From the cell containing the given text, extract its center point as (X, Y) coordinate. 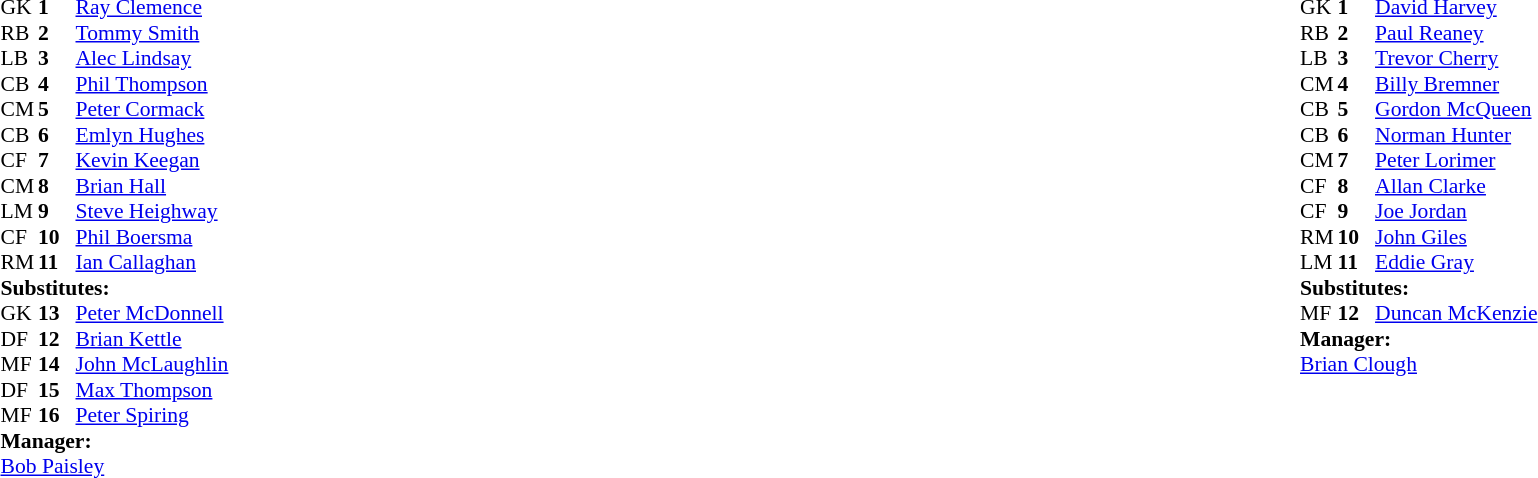
Duncan McKenzie (1456, 313)
Brian Kettle (152, 339)
Norman Hunter (1456, 135)
Phil Boersma (152, 237)
John Giles (1456, 237)
Gordon McQueen (1456, 109)
16 (57, 415)
Peter McDonnell (152, 313)
Allan Clarke (1456, 186)
Peter Spiring (152, 415)
Phil Thompson (152, 84)
GK (19, 313)
Paul Reaney (1456, 33)
Eddie Gray (1456, 263)
Brian Hall (152, 186)
John McLaughlin (152, 365)
Ian Callaghan (152, 263)
13 (57, 313)
Joe Jordan (1456, 211)
Billy Bremner (1456, 84)
Alec Lindsay (152, 59)
Peter Lorimer (1456, 161)
Emlyn Hughes (152, 135)
Tommy Smith (152, 33)
Steve Heighway (152, 211)
Kevin Keegan (152, 161)
Brian Clough (1418, 365)
Max Thompson (152, 390)
Trevor Cherry (1456, 59)
14 (57, 365)
15 (57, 390)
Peter Cormack (152, 109)
